Return the (x, y) coordinate for the center point of the cell that contains the specified text.  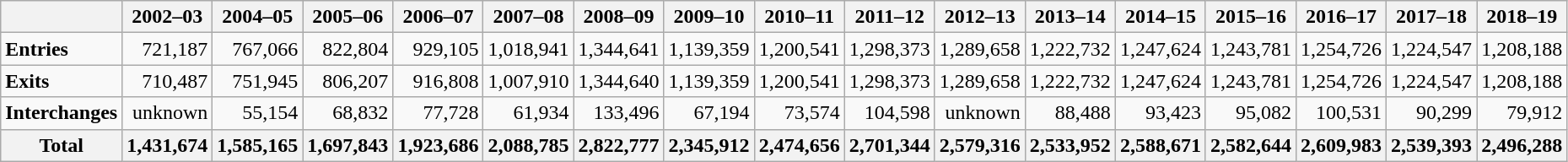
1,344,640 (619, 81)
929,105 (439, 49)
67,194 (709, 113)
55,154 (258, 113)
916,808 (439, 81)
133,496 (619, 113)
61,934 (528, 113)
2,822,777 (619, 145)
2004–05 (258, 17)
2005–06 (348, 17)
2,345,912 (709, 145)
2,474,656 (800, 145)
2009–10 (709, 17)
77,728 (439, 113)
1,585,165 (258, 145)
2,609,983 (1341, 145)
2012–13 (980, 17)
100,531 (1341, 113)
2002–03 (167, 17)
2006–07 (439, 17)
710,487 (167, 81)
2,582,644 (1250, 145)
Exits (62, 81)
88,488 (1070, 113)
73,574 (800, 113)
767,066 (258, 49)
1,007,910 (528, 81)
1,431,674 (167, 145)
95,082 (1250, 113)
2,088,785 (528, 145)
93,423 (1161, 113)
2008–09 (619, 17)
2,579,316 (980, 145)
1,018,941 (528, 49)
2,588,671 (1161, 145)
1,923,686 (439, 145)
2018–19 (1522, 17)
721,187 (167, 49)
1,344,641 (619, 49)
751,945 (258, 81)
2013–14 (1070, 17)
2,533,952 (1070, 145)
2010–11 (800, 17)
90,299 (1432, 113)
79,912 (1522, 113)
2016–17 (1341, 17)
806,207 (348, 81)
Entries (62, 49)
2011–12 (889, 17)
822,804 (348, 49)
2014–15 (1161, 17)
Interchanges (62, 113)
68,832 (348, 113)
2,539,393 (1432, 145)
2,496,288 (1522, 145)
2017–18 (1432, 17)
2007–08 (528, 17)
2015–16 (1250, 17)
2,701,344 (889, 145)
Total (62, 145)
104,598 (889, 113)
1,697,843 (348, 145)
